Return the [X, Y] coordinate for the center point of the cell that contains the specified text.  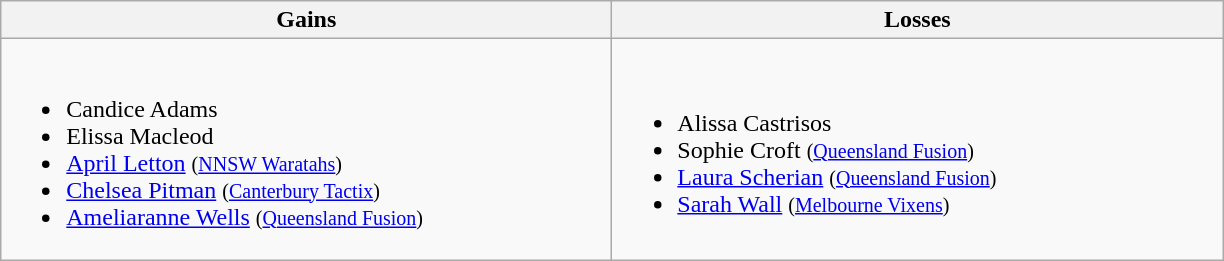
Alissa CastrisosSophie Croft (Queensland Fusion)Laura Scherian (Queensland Fusion)Sarah Wall (Melbourne Vixens) [918, 150]
Losses [918, 20]
Candice AdamsElissa MacleodApril Letton (NNSW Waratahs) Chelsea Pitman (Canterbury Tactix)Ameliaranne Wells (Queensland Fusion) [306, 150]
Gains [306, 20]
